For the text-containing cell, return its midpoint in (x, y) coordinate format. 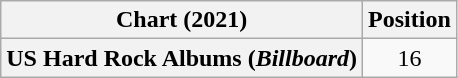
Position (410, 20)
16 (410, 58)
US Hard Rock Albums (Billboard) (182, 58)
Chart (2021) (182, 20)
